Provide the (x, y) coordinate of the cell's center where the given text is located.  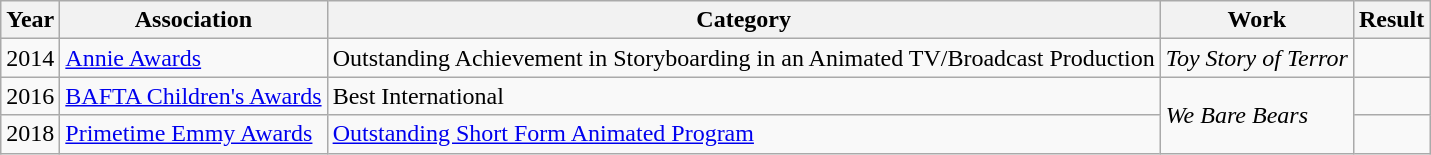
2014 (30, 58)
Association (194, 20)
2016 (30, 96)
Toy Story of Terror (1256, 58)
Outstanding Achievement in Storyboarding in an Animated TV/Broadcast Production (744, 58)
Primetime Emmy Awards (194, 134)
Work (1256, 20)
We Bare Bears (1256, 115)
BAFTA Children's Awards (194, 96)
Year (30, 20)
2018 (30, 134)
Outstanding Short Form Animated Program (744, 134)
Result (1391, 20)
Category (744, 20)
Annie Awards (194, 58)
Best International (744, 96)
